Return (X, Y) of the center of cell containing provided text 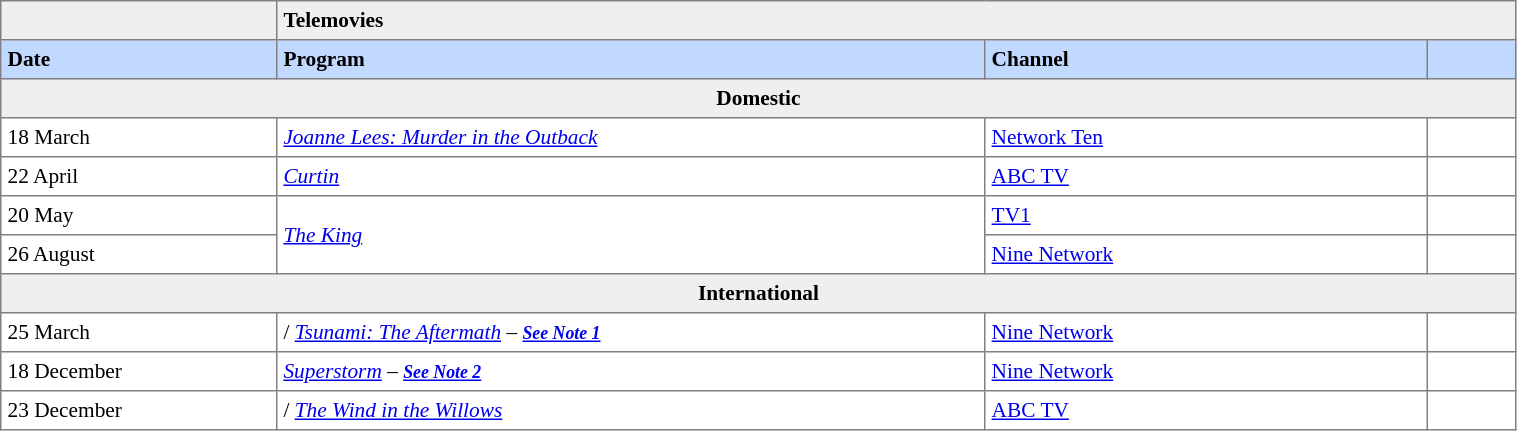
Telemovies (896, 20)
25 March (139, 332)
Program (631, 60)
20 May (139, 216)
Superstorm – See Note 2 (631, 372)
18 December (139, 372)
18 March (139, 138)
Network Ten (1206, 138)
/ The Wind in the Willows (631, 410)
Curtin (631, 176)
TV1 (1206, 216)
International (758, 294)
Joanne Lees: Murder in the Outback (631, 138)
Channel (1206, 60)
22 April (139, 176)
23 December (139, 410)
/ Tsunami: The Aftermath – See Note 1 (631, 332)
Domestic (758, 98)
26 August (139, 254)
Date (139, 60)
The King (631, 235)
